Search for the cell housing the specified text and yield its [x, y] center coordinate. 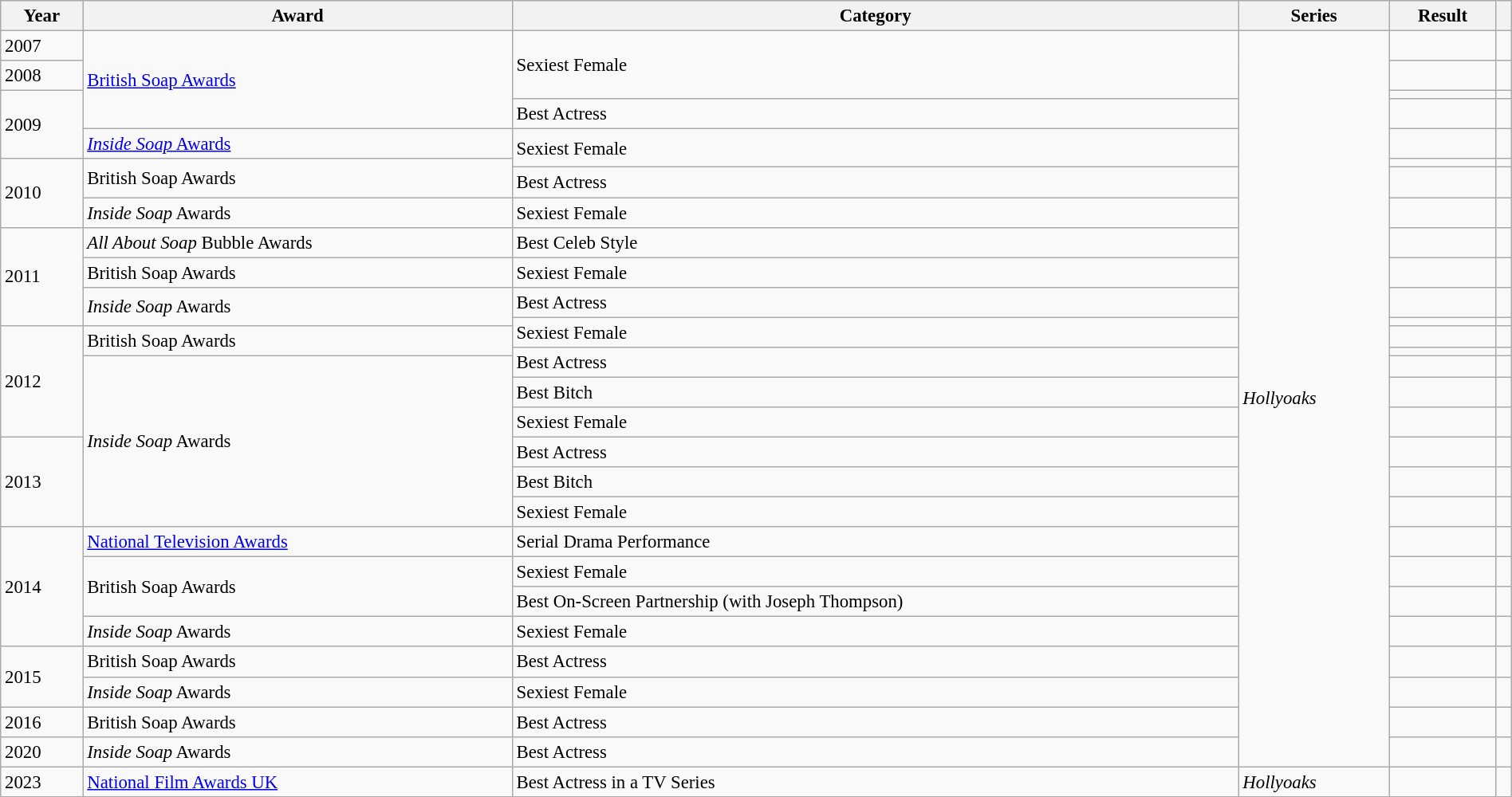
Year [41, 16]
2007 [41, 46]
2011 [41, 276]
2009 [41, 125]
National Film Awards UK [297, 782]
2016 [41, 722]
2008 [41, 76]
National Television Awards [297, 542]
Best On-Screen Partnership (with Joseph Thompson) [876, 602]
2015 [41, 677]
2012 [41, 382]
Best Actress in a TV Series [876, 782]
2013 [41, 481]
2014 [41, 587]
Best Celeb Style [876, 242]
Category [876, 16]
Series [1314, 16]
2023 [41, 782]
Award [297, 16]
2020 [41, 752]
Result [1442, 16]
2010 [41, 194]
Serial Drama Performance [876, 542]
All About Soap Bubble Awards [297, 242]
